Pinpoint the cell where the given text exists, returning its (X, Y) midpoint coordinate. 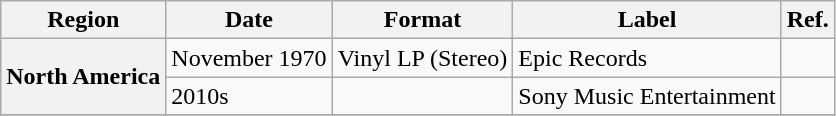
North America (84, 77)
November 1970 (249, 58)
Region (84, 20)
Label (647, 20)
Vinyl LP (Stereo) (422, 58)
Sony Music Entertainment (647, 96)
Date (249, 20)
Format (422, 20)
2010s (249, 96)
Ref. (808, 20)
Epic Records (647, 58)
